Find where the given text appears and provide that cell's center as (x, y) coordinate. 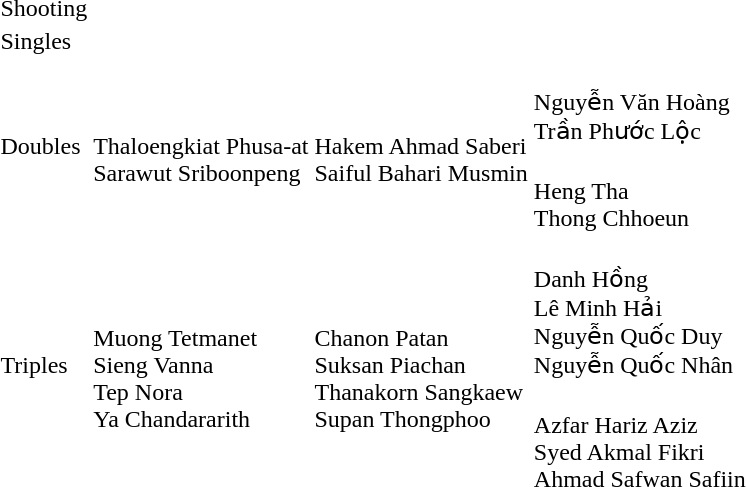
Thaloengkiat Phusa-atSarawut Sriboonpeng (201, 146)
Hakem Ahmad SaberiSaiful Bahari Musmin (421, 146)
